Locate the cell with the specified text and output its (X, Y) center coordinate. 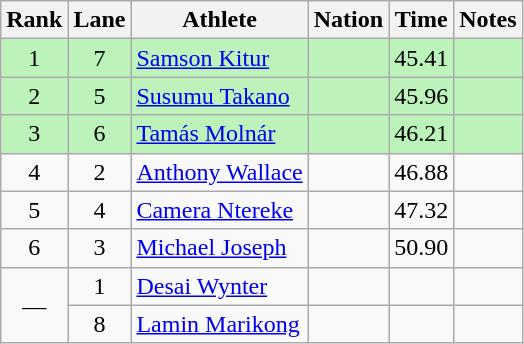
Tamás Molnár (220, 134)
45.96 (422, 96)
47.32 (422, 210)
Time (422, 20)
Anthony Wallace (220, 172)
45.41 (422, 58)
Nation (348, 20)
Lane (100, 20)
Susumu Takano (220, 96)
46.88 (422, 172)
50.90 (422, 248)
46.21 (422, 134)
7 (100, 58)
Athlete (220, 20)
Desai Wynter (220, 286)
Rank (34, 20)
Lamin Marikong (220, 324)
— (34, 305)
Camera Ntereke (220, 210)
8 (100, 324)
Notes (488, 20)
Samson Kitur (220, 58)
Michael Joseph (220, 248)
